Identify which cell holds the provided text, then report its (x, y) central coordinate. 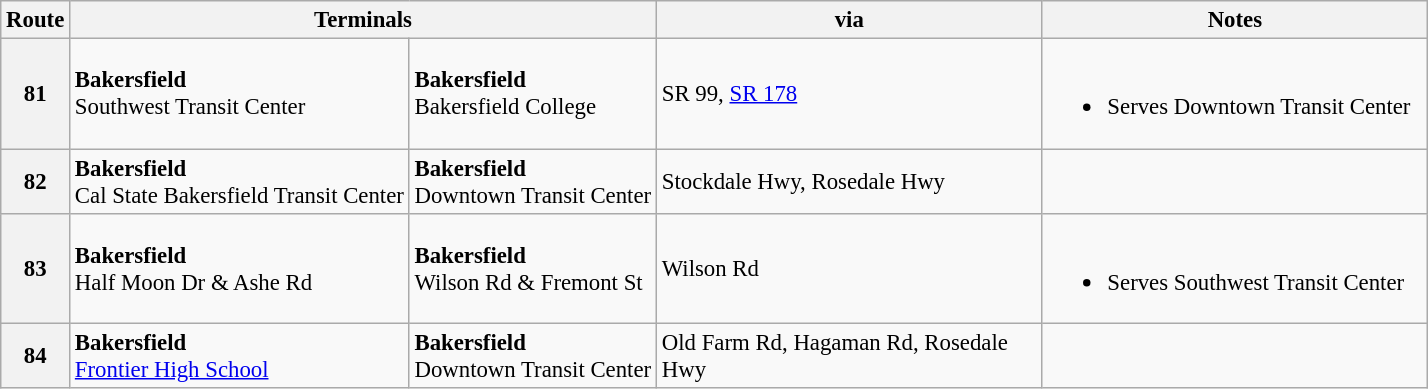
82 (36, 182)
Serves Downtown Transit Center (1235, 94)
Route (36, 20)
BakersfieldWilson Rd & Fremont St (532, 268)
SR 99, SR 178 (849, 94)
81 (36, 94)
Old Farm Rd, Hagaman Rd, Rosedale Hwy (849, 356)
84 (36, 356)
BakersfieldFrontier High School (240, 356)
83 (36, 268)
BakersfieldBakersfield College (532, 94)
BakersfieldSouthwest Transit Center (240, 94)
Stockdale Hwy, Rosedale Hwy (849, 182)
Terminals (364, 20)
BakersfieldCal State Bakersfield Transit Center (240, 182)
Notes (1235, 20)
Serves Southwest Transit Center (1235, 268)
BakersfieldHalf Moon Dr & Ashe Rd (240, 268)
via (849, 20)
Wilson Rd (849, 268)
